Output the [X, Y] coordinate of the center of the cell containing the given text.  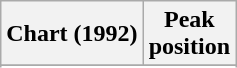
Peakposition [189, 34]
Chart (1992) [72, 34]
